Return (x, y) of the center of cell containing provided text 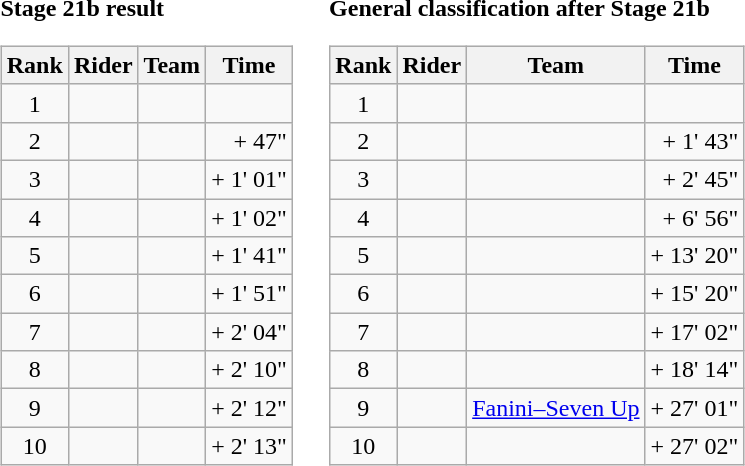
+ 1' 43" (694, 141)
+ 18' 14" (694, 370)
Fanini–Seven Up (556, 408)
+ 1' 51" (250, 294)
+ 47" (250, 141)
+ 27' 01" (694, 408)
+ 2' 10" (250, 370)
+ 1' 41" (250, 256)
+ 13' 20" (694, 256)
+ 17' 02" (694, 332)
+ 6' 56" (694, 217)
+ 2' 45" (694, 179)
+ 15' 20" (694, 294)
+ 2' 04" (250, 332)
+ 2' 13" (250, 446)
+ 27' 02" (694, 446)
+ 1' 02" (250, 217)
+ 2' 12" (250, 408)
+ 1' 01" (250, 179)
